Determine the (x, y) coordinate at the center of the cell enclosing the given text.  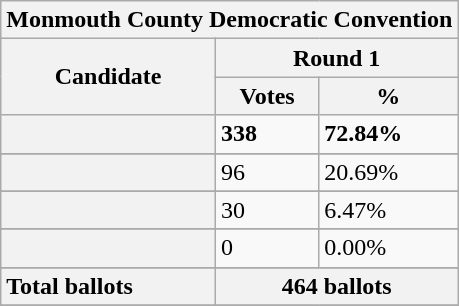
0 (266, 248)
464 ballots (336, 286)
Candidate (108, 77)
6.47% (388, 210)
0.00% (388, 248)
20.69% (388, 172)
Total ballots (108, 286)
Monmouth County Democratic Convention (230, 20)
338 (266, 134)
% (388, 96)
72.84% (388, 134)
96 (266, 172)
30 (266, 210)
Round 1 (336, 58)
Votes (266, 96)
